Determine the (X, Y) coordinate at the center of the cell enclosing the given text.  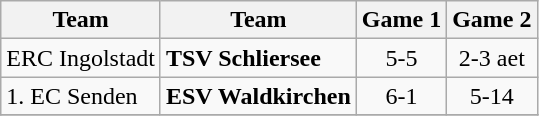
1. EC Senden (81, 96)
ERC Ingolstadt (81, 58)
6-1 (401, 96)
ESV Waldkirchen (258, 96)
TSV Schliersee (258, 58)
5-5 (401, 58)
2-3 aet (492, 58)
Game 2 (492, 20)
5-14 (492, 96)
Game 1 (401, 20)
